From the cell containing the given text, extract its center point as (X, Y) coordinate. 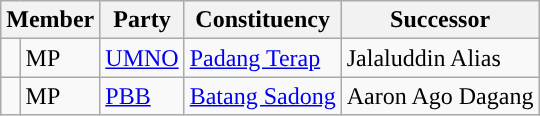
Party (142, 20)
Batang Sadong (262, 96)
Aaron Ago Dagang (440, 96)
Jalaluddin Alias (440, 58)
UMNO (142, 58)
Constituency (262, 20)
Member (50, 20)
Padang Terap (262, 58)
Successor (440, 20)
PBB (142, 96)
